Extract the (X, Y) coordinate from the center of the cell holding the provided text.  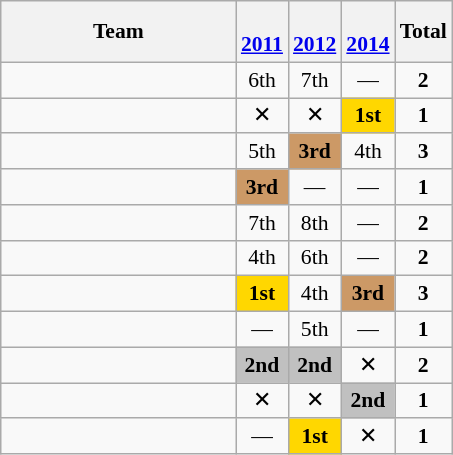
2014 (368, 32)
Team (118, 32)
2011 (262, 32)
8th (314, 223)
2012 (314, 32)
Total (424, 32)
